For the text-containing cell, return its midpoint in (x, y) coordinate format. 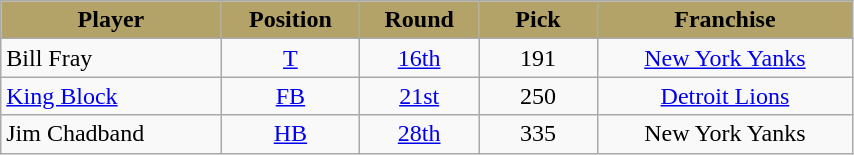
Pick (538, 20)
HB (290, 134)
Position (290, 20)
21st (420, 96)
T (290, 58)
FB (290, 96)
191 (538, 58)
Bill Fray (111, 58)
250 (538, 96)
335 (538, 134)
28th (420, 134)
King Block (111, 96)
Franchise (724, 20)
Jim Chadband (111, 134)
Round (420, 20)
16th (420, 58)
Player (111, 20)
Detroit Lions (724, 96)
